Extract the (x, y) coordinate from the center of the cell holding the provided text.  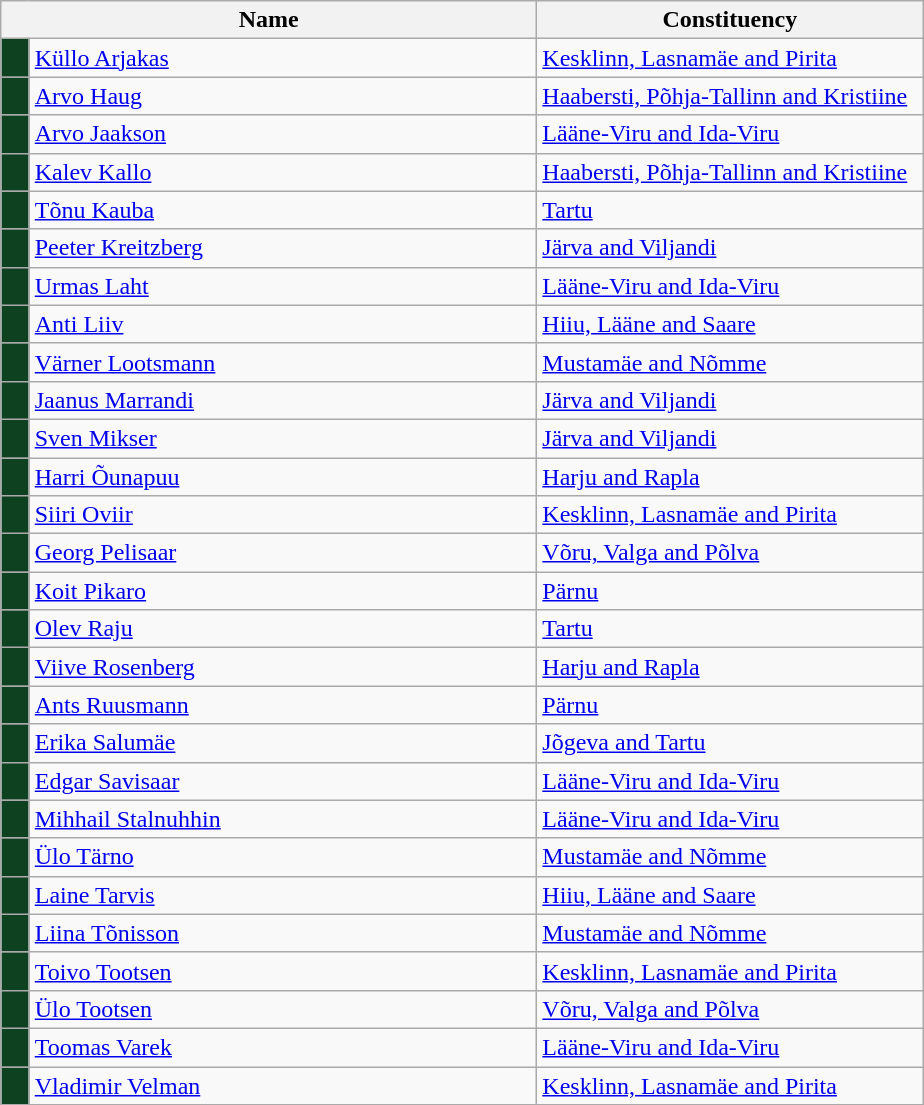
Edgar Savisaar (283, 781)
Harri Õunapuu (283, 477)
Anti Liiv (283, 324)
Laine Tarvis (283, 895)
Kalev Kallo (283, 172)
Mihhail Stalnuhhin (283, 819)
Koit Pikaro (283, 591)
Urmas Laht (283, 286)
Ants Ruusmann (283, 705)
Toomas Varek (283, 1047)
Jaanus Marrandi (283, 400)
Viive Rosenberg (283, 667)
Toivo Tootsen (283, 971)
Name (269, 20)
Vladimir Velman (283, 1085)
Liina Tõnisson (283, 933)
Arvo Jaakson (283, 134)
Peeter Kreitzberg (283, 248)
Constituency (730, 20)
Sven Mikser (283, 438)
Arvo Haug (283, 96)
Tõnu Kauba (283, 210)
Jõgeva and Tartu (730, 743)
Ülo Tootsen (283, 1009)
Siiri Oviir (283, 515)
Olev Raju (283, 629)
Ülo Tärno (283, 857)
Erika Salumäe (283, 743)
Georg Pelisaar (283, 553)
Küllo Arjakas (283, 58)
Värner Lootsmann (283, 362)
